Return the [x, y] coordinate for the center point of the cell that contains the specified text.  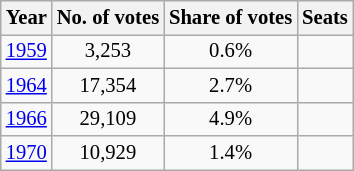
1964 [26, 85]
Share of votes [230, 17]
29,109 [108, 119]
Seats [325, 17]
0.6% [230, 51]
1970 [26, 153]
1959 [26, 51]
10,929 [108, 153]
4.9% [230, 119]
2.7% [230, 85]
Year [26, 17]
3,253 [108, 51]
1.4% [230, 153]
17,354 [108, 85]
No. of votes [108, 17]
1966 [26, 119]
